Identify which cell holds the provided text, then report its [x, y] central coordinate. 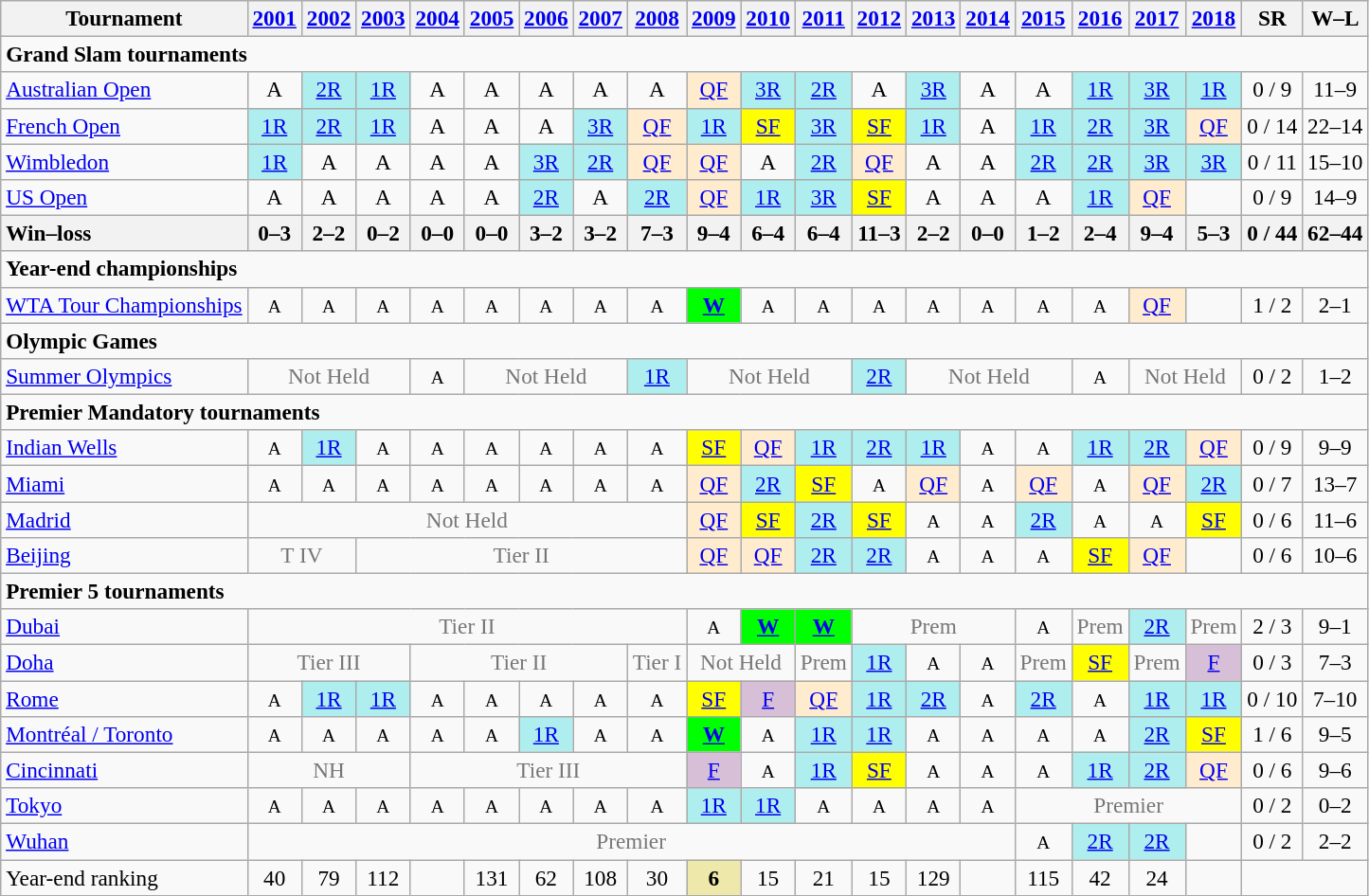
2001 [275, 18]
2009 [714, 18]
14–9 [1336, 197]
2007 [601, 18]
French Open [124, 126]
2004 [438, 18]
Montréal / Toronto [124, 734]
10–6 [1336, 555]
Miami [124, 483]
W–L [1336, 18]
11–3 [879, 233]
131 [491, 877]
Summer Olympics [124, 376]
2008 [657, 18]
Tournament [124, 18]
Australian Open [124, 90]
1 / 6 [1272, 734]
Beijing [124, 555]
62 [546, 877]
15–10 [1336, 161]
129 [934, 877]
2006 [546, 18]
7–10 [1336, 698]
Premier 5 tournaments [684, 591]
2 / 3 [1272, 627]
115 [1043, 877]
30 [657, 877]
11–9 [1336, 90]
0 / 10 [1272, 698]
2012 [879, 18]
Cincinnati [124, 770]
SR [1272, 18]
40 [275, 877]
Tier I [657, 662]
US Open [124, 197]
79 [328, 877]
24 [1157, 877]
0 / 7 [1272, 483]
2010 [767, 18]
Indian Wells [124, 448]
9–9 [1336, 448]
1 / 2 [1272, 305]
Premier Mandatory tournaments [684, 412]
NH [329, 770]
6 [714, 877]
2014 [987, 18]
Win–loss [124, 233]
42 [1100, 877]
Olympic Games [684, 340]
Tokyo [124, 805]
T IV [301, 555]
62–44 [1336, 233]
Wuhan [124, 841]
2003 [383, 18]
0 / 11 [1272, 161]
2–4 [1100, 233]
2005 [491, 18]
Grand Slam tournaments [684, 54]
0–3 [275, 233]
9–6 [1336, 770]
Dubai [124, 627]
9–5 [1336, 734]
2015 [1043, 18]
108 [601, 877]
Year-end ranking [124, 877]
11–6 [1336, 519]
WTA Tour Championships [124, 305]
2–1 [1336, 305]
112 [383, 877]
2016 [1100, 18]
9–1 [1336, 627]
0 / 44 [1272, 233]
2018 [1214, 18]
Doha [124, 662]
13–7 [1336, 483]
Rome [124, 698]
2017 [1157, 18]
2011 [823, 18]
22–14 [1336, 126]
5–3 [1214, 233]
Madrid [124, 519]
Year-end championships [684, 269]
2013 [934, 18]
0 / 14 [1272, 126]
2002 [328, 18]
Wimbledon [124, 161]
0 / 3 [1272, 662]
21 [823, 877]
